Determine the [x, y] coordinate at the center of the cell enclosing the given text.  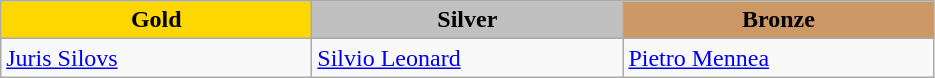
Gold [156, 20]
Bronze [778, 20]
Pietro Mennea [778, 58]
Silver [468, 20]
Silvio Leonard [468, 58]
Juris Silovs [156, 58]
